Provide the (x, y) coordinate of the cell's center where the given text is located.  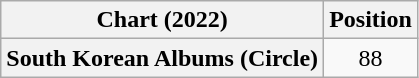
Chart (2022) (162, 20)
Position (371, 20)
88 (371, 58)
South Korean Albums (Circle) (162, 58)
